Extract the (x, y) coordinate from the center of the cell holding the provided text.  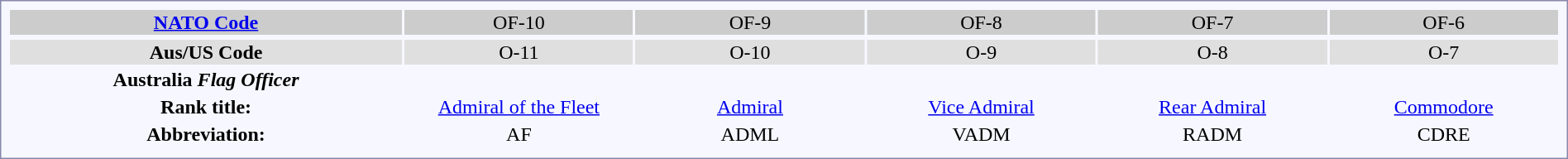
VADM (981, 134)
OF-7 (1212, 22)
O-8 (1212, 52)
RADM (1212, 134)
Australia Flag Officer (206, 79)
OF-10 (519, 22)
NATO Code (206, 22)
Commodore (1444, 107)
Vice Admiral (981, 107)
O-10 (751, 52)
Admiral of the Fleet (519, 107)
O-11 (519, 52)
Rank title: (206, 107)
ADML (751, 134)
Aus/US Code (206, 52)
Rear Admiral (1212, 107)
OF-6 (1444, 22)
AF (519, 134)
CDRE (1444, 134)
O-7 (1444, 52)
Admiral (751, 107)
OF-8 (981, 22)
OF-9 (751, 22)
Abbreviation: (206, 134)
O-9 (981, 52)
